Identify which cell holds the provided text, then report its (X, Y) central coordinate. 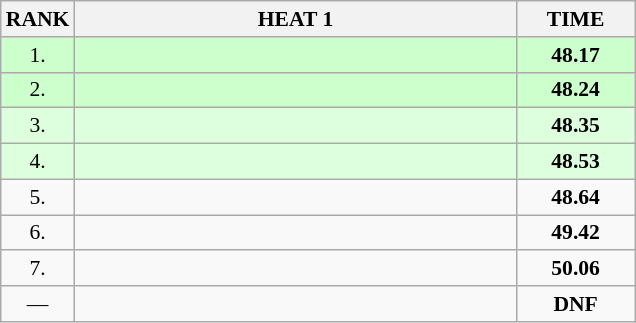
— (38, 304)
48.17 (576, 55)
DNF (576, 304)
7. (38, 269)
48.64 (576, 197)
TIME (576, 19)
48.53 (576, 162)
6. (38, 233)
HEAT 1 (295, 19)
RANK (38, 19)
49.42 (576, 233)
48.35 (576, 126)
5. (38, 197)
1. (38, 55)
2. (38, 90)
48.24 (576, 90)
50.06 (576, 269)
4. (38, 162)
3. (38, 126)
